From the cell containing the given text, extract its center point as [X, Y] coordinate. 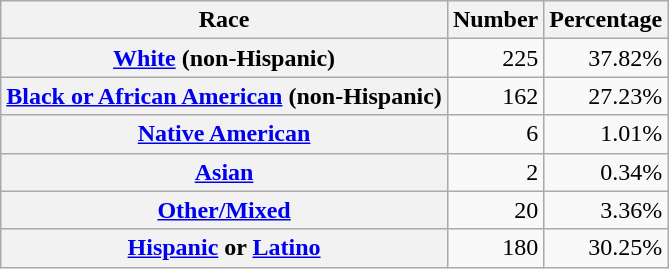
3.36% [606, 210]
Other/Mixed [224, 210]
Asian [224, 172]
Percentage [606, 20]
White (non-Hispanic) [224, 58]
180 [495, 248]
225 [495, 58]
30.25% [606, 248]
162 [495, 96]
Black or African American (non-Hispanic) [224, 96]
20 [495, 210]
0.34% [606, 172]
6 [495, 134]
27.23% [606, 96]
37.82% [606, 58]
1.01% [606, 134]
Native American [224, 134]
Number [495, 20]
Hispanic or Latino [224, 248]
2 [495, 172]
Race [224, 20]
